Return the [x, y] coordinate for the center point of the cell that contains the specified text.  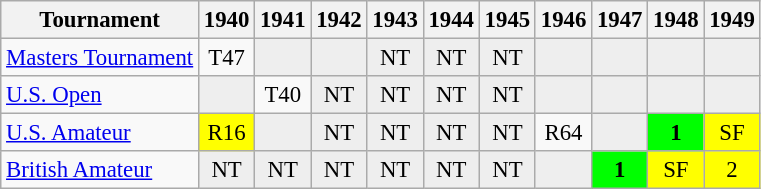
1940 [227, 20]
1947 [620, 20]
1942 [339, 20]
T47 [227, 58]
Tournament [100, 20]
1949 [732, 20]
1946 [563, 20]
1943 [395, 20]
Masters Tournament [100, 58]
British Amateur [100, 170]
R64 [563, 133]
T40 [283, 95]
1941 [283, 20]
1948 [676, 20]
U.S. Amateur [100, 133]
R16 [227, 133]
2 [732, 170]
1944 [451, 20]
U.S. Open [100, 95]
1945 [507, 20]
